Return [x, y] of the center of cell containing provided text 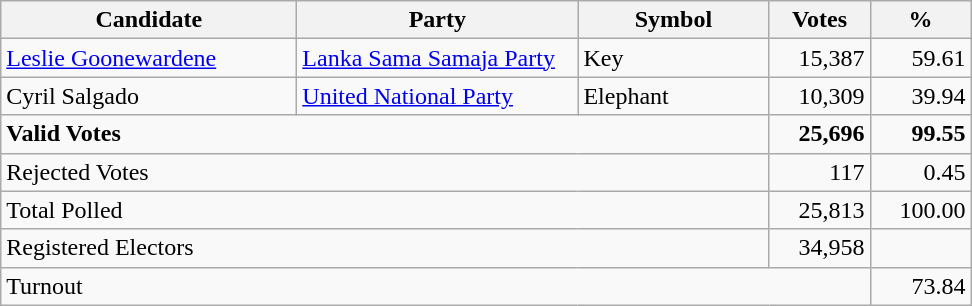
Party [438, 20]
Lanka Sama Samaja Party [438, 58]
15,387 [820, 58]
Registered Electors [385, 248]
25,696 [820, 134]
39.94 [920, 96]
Votes [820, 20]
Leslie Goonewardene [149, 58]
Cyril Salgado [149, 96]
Valid Votes [385, 134]
Turnout [436, 286]
Total Polled [385, 210]
99.55 [920, 134]
73.84 [920, 286]
25,813 [820, 210]
Symbol [674, 20]
0.45 [920, 172]
United National Party [438, 96]
117 [820, 172]
59.61 [920, 58]
34,958 [820, 248]
Key [674, 58]
Elephant [674, 96]
10,309 [820, 96]
Rejected Votes [385, 172]
% [920, 20]
Candidate [149, 20]
100.00 [920, 210]
